Return the [X, Y] coordinate for the center point of the cell that contains the specified text.  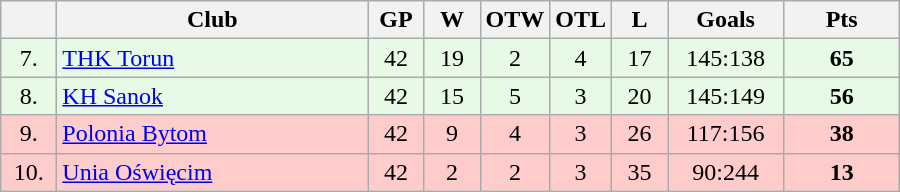
56 [842, 96]
Club [212, 20]
THK Torun [212, 58]
7. [29, 58]
10. [29, 172]
Unia Oświęcim [212, 172]
OTW [515, 20]
90:244 [726, 172]
W [452, 20]
Goals [726, 20]
19 [452, 58]
OTL [581, 20]
65 [842, 58]
117:156 [726, 134]
9 [452, 134]
GP [396, 20]
26 [640, 134]
20 [640, 96]
15 [452, 96]
8. [29, 96]
17 [640, 58]
13 [842, 172]
5 [515, 96]
145:149 [726, 96]
KH Sanok [212, 96]
Pts [842, 20]
L [640, 20]
35 [640, 172]
145:138 [726, 58]
38 [842, 134]
9. [29, 134]
Polonia Bytom [212, 134]
